Scan for the cell matching the given text and deliver its (x, y) coordinate at center. 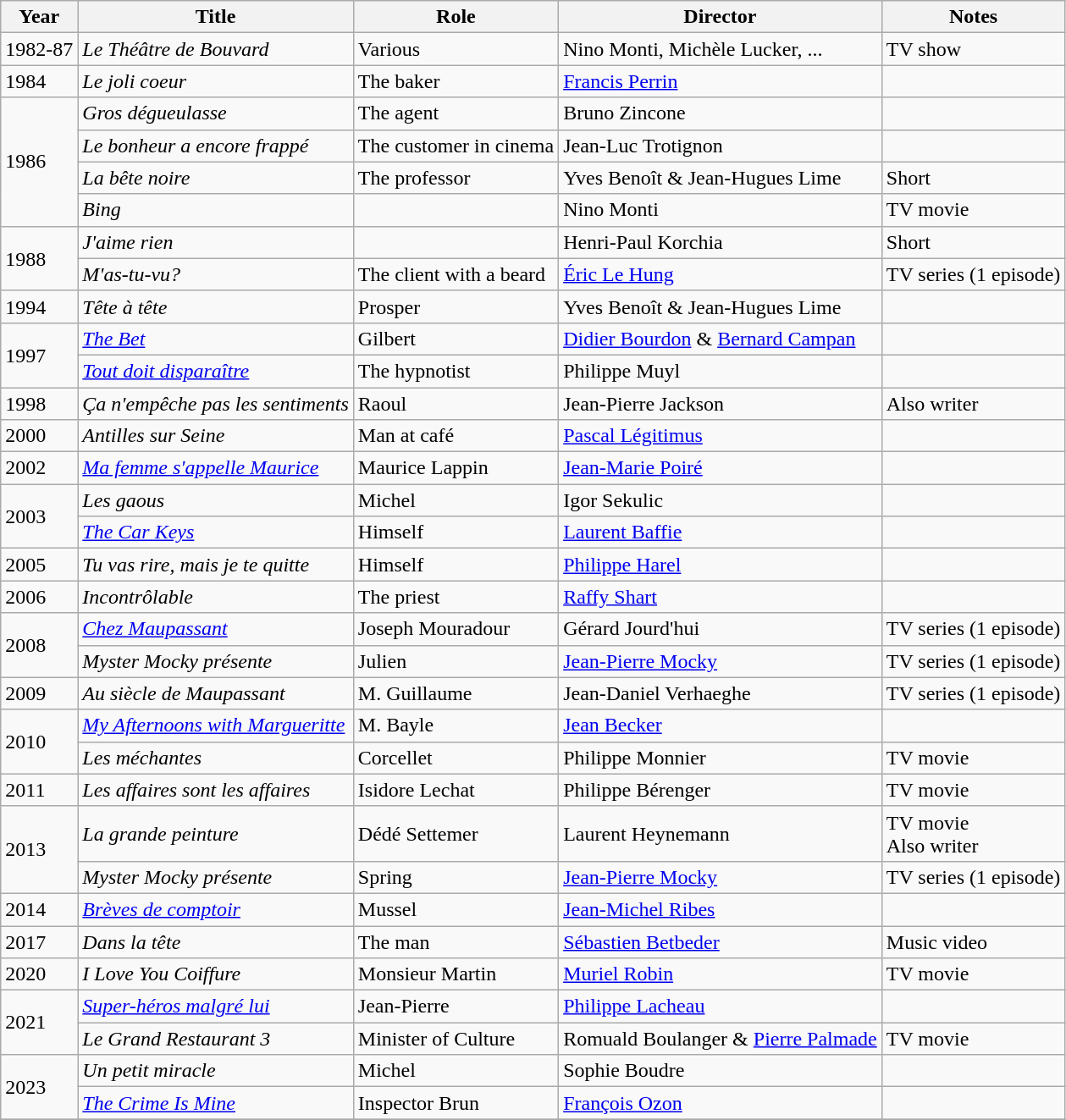
Gros dégueulasse (215, 113)
The priest (456, 597)
2017 (39, 942)
Philippe Monnier (721, 758)
Year (39, 17)
2021 (39, 1023)
Music video (974, 942)
Maurice Lappin (456, 468)
Inspector Brun (456, 1103)
Ma femme s'appelle Maurice (215, 468)
M. Bayle (456, 726)
Tête à tête (215, 306)
Jean-Pierre Jackson (721, 404)
Au siècle de Maupassant (215, 693)
Dédé Settemer (456, 833)
Jean-Luc Trotignon (721, 146)
Philippe Lacheau (721, 1007)
Jean-Michel Ribes (721, 909)
2009 (39, 693)
Le bonheur a encore frappé (215, 146)
The baker (456, 81)
The man (456, 942)
Dans la tête (215, 942)
The professor (456, 178)
Director (721, 17)
Bing (215, 210)
1988 (39, 258)
Romuald Boulanger & Pierre Palmade (721, 1039)
2023 (39, 1087)
Jean-Marie Poiré (721, 468)
Super-héros malgré lui (215, 1007)
The hypnotist (456, 371)
Philippe Bérenger (721, 790)
Un petit miracle (215, 1071)
Raoul (456, 404)
1997 (39, 355)
Bruno Zincone (721, 113)
Mussel (456, 909)
Éric Le Hung (721, 274)
Various (456, 49)
Joseph Mouradour (456, 629)
Henri-Paul Korchia (721, 242)
Antilles sur Seine (215, 436)
Gilbert (456, 339)
Corcellet (456, 758)
2003 (39, 516)
Isidore Lechat (456, 790)
2002 (39, 468)
Role (456, 17)
Tout doit disparaître (215, 371)
Sébastien Betbeder (721, 942)
2005 (39, 565)
Notes (974, 17)
Sophie Boudre (721, 1071)
Francis Perrin (721, 81)
Nino Monti, Michèle Lucker, ... (721, 49)
Didier Bourdon & Bernard Campan (721, 339)
The client with a beard (456, 274)
Prosper (456, 306)
The Crime Is Mine (215, 1103)
Tu vas rire, mais je te quitte (215, 565)
Pascal Légitimus (721, 436)
La bête noire (215, 178)
Julien (456, 661)
Laurent Baffie (721, 532)
Les gaous (215, 500)
La grande peinture (215, 833)
2014 (39, 909)
Laurent Heynemann (721, 833)
TV movieAlso writer (974, 833)
M. Guillaume (456, 693)
Also writer (974, 404)
J'aime rien (215, 242)
2006 (39, 597)
Brèves de comptoir (215, 909)
Minister of Culture (456, 1039)
Igor Sekulic (721, 500)
1984 (39, 81)
1986 (39, 162)
Jean-Pierre (456, 1007)
My Afternoons with Margueritte (215, 726)
2013 (39, 850)
Gérard Jourd'hui (721, 629)
2011 (39, 790)
Philippe Muyl (721, 371)
1998 (39, 404)
Le Théâtre de Bouvard (215, 49)
Spring (456, 877)
The Bet (215, 339)
Le joli coeur (215, 81)
Les affaires sont les affaires (215, 790)
The agent (456, 113)
Les méchantes (215, 758)
2000 (39, 436)
M'as-tu-vu? (215, 274)
2008 (39, 645)
Le Grand Restaurant 3 (215, 1039)
2010 (39, 742)
Monsieur Martin (456, 974)
I Love You Coiffure (215, 974)
The Car Keys (215, 532)
François Ozon (721, 1103)
1994 (39, 306)
Ça n'empêche pas les sentiments (215, 404)
Chez Maupassant (215, 629)
2020 (39, 974)
Raffy Shart (721, 597)
Title (215, 17)
Jean Becker (721, 726)
Nino Monti (721, 210)
Muriel Robin (721, 974)
The customer in cinema (456, 146)
Man at café (456, 436)
Philippe Harel (721, 565)
Jean-Daniel Verhaeghe (721, 693)
Incontrôlable (215, 597)
1982-87 (39, 49)
TV show (974, 49)
